Provide the [x, y] coordinate of the cell's center where the given text is located.  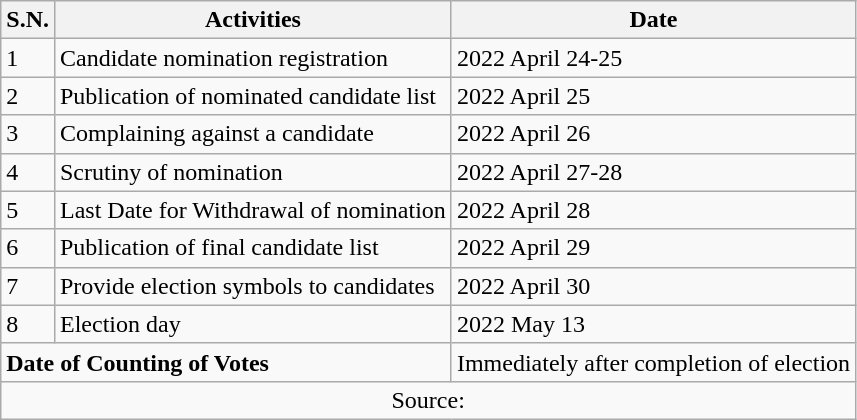
7 [28, 286]
2022 May 13 [653, 324]
Complaining against a candidate [252, 134]
Scrutiny of nomination [252, 172]
2022 April 30 [653, 286]
Date [653, 20]
2022 April 29 [653, 248]
4 [28, 172]
6 [28, 248]
Last Date for Withdrawal of nomination [252, 210]
Provide election symbols to candidates [252, 286]
S.N. [28, 20]
Publication of final candidate list [252, 248]
Activities [252, 20]
2 [28, 96]
2022 April 25 [653, 96]
Publication of nominated candidate list [252, 96]
2022 April 26 [653, 134]
Candidate nomination registration [252, 58]
Source: [428, 400]
Date of Counting of Votes [226, 362]
2022 April 28 [653, 210]
8 [28, 324]
1 [28, 58]
2022 April 27-28 [653, 172]
3 [28, 134]
5 [28, 210]
2022 April 24-25 [653, 58]
Election day [252, 324]
Immediately after completion of election [653, 362]
